Identify which cell holds the provided text, then report its (x, y) central coordinate. 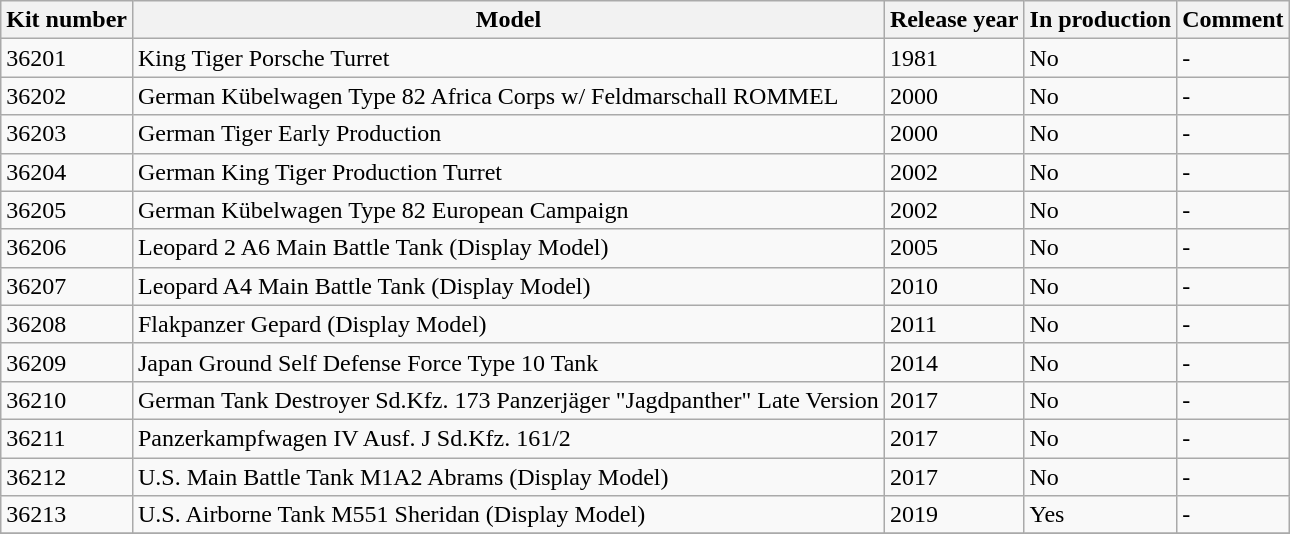
Japan Ground Self Defense Force Type 10 Tank (508, 362)
36202 (67, 96)
Leopard A4 Main Battle Tank (Display Model) (508, 286)
Panzerkampfwagen IV Ausf. J Sd.Kfz. 161/2 (508, 438)
36213 (67, 515)
Release year (954, 20)
Kit number (67, 20)
2005 (954, 248)
Leopard 2 A6 Main Battle Tank (Display Model) (508, 248)
36207 (67, 286)
German Kübelwagen Type 82 Africa Corps w/ Feldmarschall ROMMEL (508, 96)
36206 (67, 248)
In production (1100, 20)
German King Tiger Production Turret (508, 172)
U.S. Main Battle Tank M1A2 Abrams (Display Model) (508, 477)
2019 (954, 515)
Yes (1100, 515)
German Tiger Early Production (508, 134)
36203 (67, 134)
Model (508, 20)
36209 (67, 362)
Flakpanzer Gepard (Display Model) (508, 324)
German Tank Destroyer Sd.Kfz. 173 Panzerjäger "Jagdpanther" Late Version (508, 400)
36201 (67, 58)
King Tiger Porsche Turret (508, 58)
36212 (67, 477)
36205 (67, 210)
2010 (954, 286)
1981 (954, 58)
Comment (1233, 20)
2014 (954, 362)
2011 (954, 324)
U.S. Airborne Tank M551 Sheridan (Display Model) (508, 515)
36208 (67, 324)
36210 (67, 400)
36204 (67, 172)
German Kübelwagen Type 82 European Campaign (508, 210)
36211 (67, 438)
